Output the (X, Y) coordinate of the center of the cell containing the given text.  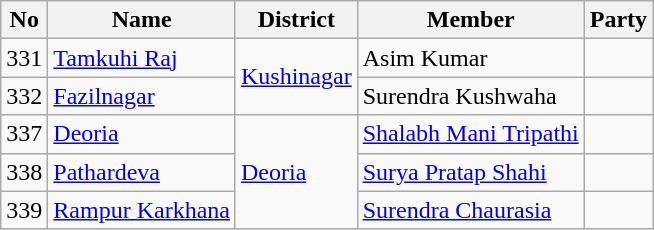
Rampur Karkhana (142, 210)
Surendra Chaurasia (470, 210)
Surya Pratap Shahi (470, 172)
Tamkuhi Raj (142, 58)
Fazilnagar (142, 96)
338 (24, 172)
Member (470, 20)
Party (618, 20)
Asim Kumar (470, 58)
337 (24, 134)
District (296, 20)
Surendra Kushwaha (470, 96)
332 (24, 96)
No (24, 20)
Name (142, 20)
339 (24, 210)
Kushinagar (296, 77)
Shalabh Mani Tripathi (470, 134)
Pathardeva (142, 172)
331 (24, 58)
